From the cell containing the given text, extract its center point as [x, y] coordinate. 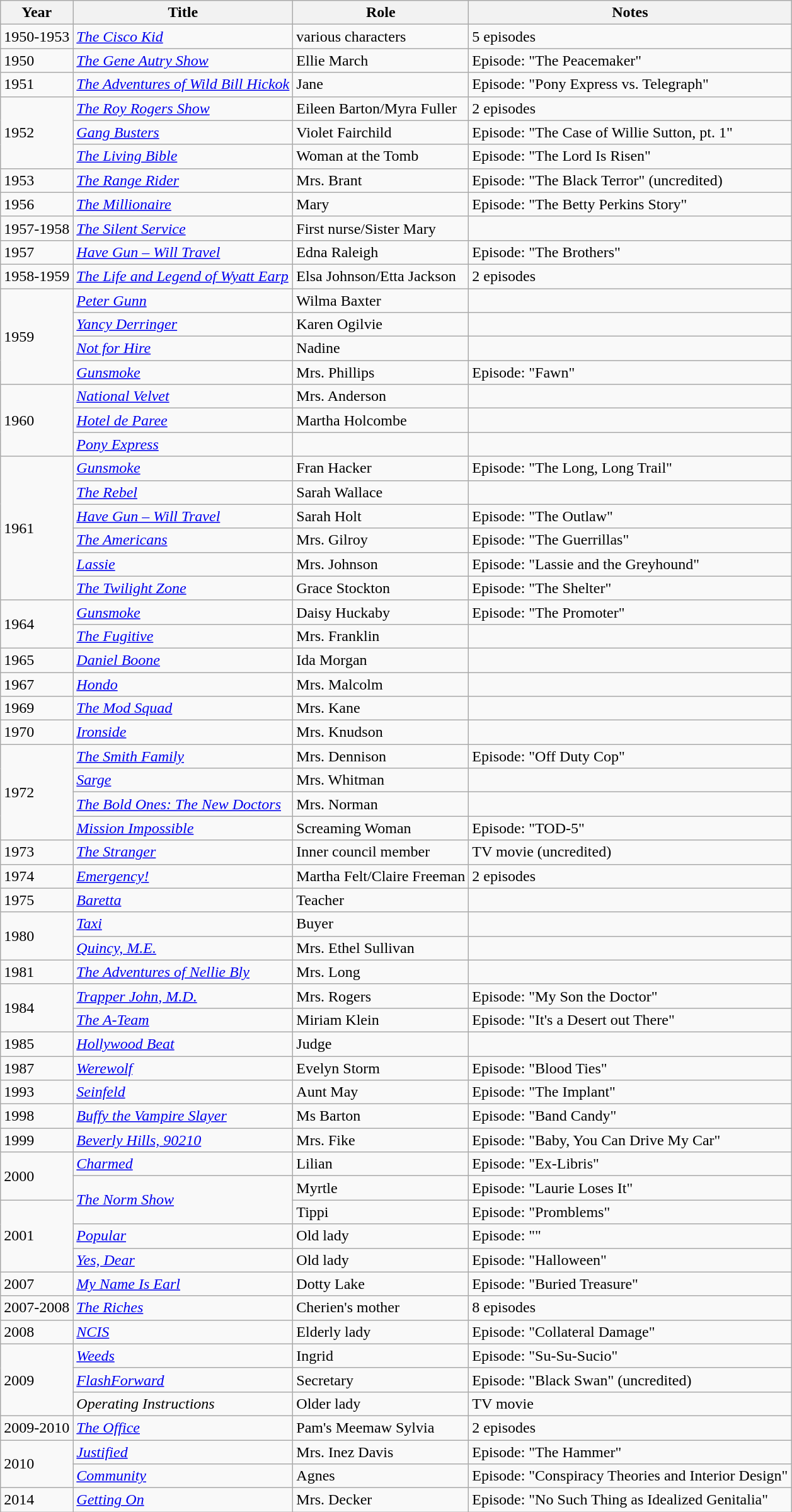
Episode: "Lassie and the Greyhound" [630, 564]
The Smith Family [183, 756]
Mrs. Johnson [381, 564]
1980 [37, 936]
Pony Express [183, 444]
The Living Bible [183, 156]
Tippi [381, 1212]
Episode: "The Long, Long Trail" [630, 468]
Episode: "" [630, 1236]
Sarge [183, 780]
2009 [37, 1380]
Woman at the Tomb [381, 156]
Elderly lady [381, 1332]
Yancy Derringer [183, 325]
Myrtle [381, 1188]
The Range Rider [183, 180]
1958-1959 [37, 276]
The Office [183, 1428]
2014 [37, 1500]
5 episodes [630, 37]
Mrs. Gilroy [381, 540]
Trapper John, M.D. [183, 996]
Lilian [381, 1164]
Episode: "The Peacemaker" [630, 61]
Mrs. Knudson [381, 732]
Sarah Wallace [381, 492]
Episode: "Blood Ties" [630, 1068]
1993 [37, 1092]
Episode: "The Case of Willie Sutton, pt. 1" [630, 132]
Episode: "It's a Desert out There" [630, 1020]
Episode: "Band Candy" [630, 1116]
The Fugitive [183, 636]
NCIS [183, 1332]
The Mod Squad [183, 708]
Hollywood Beat [183, 1044]
Episode: "Fawn" [630, 372]
Episode: "Collateral Damage" [630, 1332]
1961 [37, 528]
Popular [183, 1236]
The Gene Autry Show [183, 61]
Episode: "The Lord Is Risen" [630, 156]
TV movie [630, 1404]
2010 [37, 1463]
1973 [37, 852]
1998 [37, 1116]
Hondo [183, 684]
The Rebel [183, 492]
Not for Hire [183, 349]
Agnes [381, 1476]
Weeds [183, 1356]
1974 [37, 876]
Mrs. Fike [381, 1140]
Episode: "My Son the Doctor" [630, 996]
Nadine [381, 349]
Episode: "Ex-Libris" [630, 1164]
1956 [37, 204]
Episode: "Pony Express vs. Telegraph" [630, 84]
The Riches [183, 1308]
1957-1958 [37, 228]
Buyer [381, 924]
Episode: "Black Swan" (uncredited) [630, 1380]
Year [37, 13]
Operating Instructions [183, 1404]
Martha Felt/Claire Freeman [381, 876]
Mrs. Ethel Sullivan [381, 948]
Notes [630, 13]
1959 [37, 337]
Judge [381, 1044]
Hotel de Paree [183, 420]
1957 [37, 252]
Episode: "The Brothers" [630, 252]
1969 [37, 708]
Gang Busters [183, 132]
1970 [37, 732]
The Stranger [183, 852]
1972 [37, 792]
Mary [381, 204]
The Roy Rogers Show [183, 108]
various characters [381, 37]
Taxi [183, 924]
Wilma Baxter [381, 301]
Secretary [381, 1380]
Episode: "No Such Thing as Idealized Genitalia" [630, 1500]
Emergency! [183, 876]
The Norm Show [183, 1200]
Baretta [183, 900]
Mrs. Rogers [381, 996]
Fran Hacker [381, 468]
Getting On [183, 1500]
Episode: "Laurie Loses It" [630, 1188]
Seinfeld [183, 1092]
Mrs. Kane [381, 708]
Aunt May [381, 1092]
Werewolf [183, 1068]
The Twilight Zone [183, 588]
Mrs. Phillips [381, 372]
Grace Stockton [381, 588]
Mrs. Inez Davis [381, 1451]
1953 [37, 180]
Miriam Klein [381, 1020]
1987 [37, 1068]
Episode: "The Betty Perkins Story" [630, 204]
Teacher [381, 900]
The Silent Service [183, 228]
Quincy, M.E. [183, 948]
TV movie (uncredited) [630, 852]
My Name Is Earl [183, 1284]
Episode: "Conspiracy Theories and Interior Design" [630, 1476]
Yes, Dear [183, 1260]
Ingrid [381, 1356]
Episode: "The Implant" [630, 1092]
Ida Morgan [381, 660]
Screaming Woman [381, 828]
Ironside [183, 732]
First nurse/Sister Mary [381, 228]
Ellie March [381, 61]
Episode: "The Shelter" [630, 588]
1964 [37, 624]
Violet Fairchild [381, 132]
1985 [37, 1044]
Episode: "The Promoter" [630, 612]
2001 [37, 1236]
1999 [37, 1140]
1967 [37, 684]
2008 [37, 1332]
Episode: "Halloween" [630, 1260]
Cherien's mother [381, 1308]
Episode: "TOD-5" [630, 828]
Episode: "Off Duty Cop" [630, 756]
Episode: "Su-Su-Sucio" [630, 1356]
The Cisco Kid [183, 37]
Episode: "The Hammer" [630, 1451]
Episode: "The Guerrillas" [630, 540]
Charmed [183, 1164]
Episode: "Baby, You Can Drive My Car" [630, 1140]
Mrs. Whitman [381, 780]
Karen Ogilvie [381, 325]
Mrs. Franklin [381, 636]
2000 [37, 1176]
Sarah Holt [381, 516]
Mrs. Anderson [381, 396]
1984 [37, 1008]
Daniel Boone [183, 660]
1965 [37, 660]
Dotty Lake [381, 1284]
Mrs. Decker [381, 1500]
Inner council member [381, 852]
1951 [37, 84]
Jane [381, 84]
Justified [183, 1451]
Edna Raleigh [381, 252]
Pam's Meemaw Sylvia [381, 1428]
Mrs. Norman [381, 804]
The Millionaire [183, 204]
Mrs. Brant [381, 180]
The Bold Ones: The New Doctors [183, 804]
Title [183, 13]
Community [183, 1476]
Episode: "The Black Terror" (uncredited) [630, 180]
Older lady [381, 1404]
The Adventures of Wild Bill Hickok [183, 84]
1960 [37, 420]
Evelyn Storm [381, 1068]
Mission Impossible [183, 828]
The Adventures of Nellie Bly [183, 972]
The Life and Legend of Wyatt Earp [183, 276]
1950-1953 [37, 37]
2007-2008 [37, 1308]
The Americans [183, 540]
Mrs. Malcolm [381, 684]
1950 [37, 61]
Lassie [183, 564]
1981 [37, 972]
2007 [37, 1284]
FlashForward [183, 1380]
2009-2010 [37, 1428]
Mrs. Dennison [381, 756]
Buffy the Vampire Slayer [183, 1116]
Elsa Johnson/Etta Jackson [381, 276]
8 episodes [630, 1308]
The A-Team [183, 1020]
1975 [37, 900]
Episode: "Promblems" [630, 1212]
Daisy Huckaby [381, 612]
1952 [37, 132]
National Velvet [183, 396]
Ms Barton [381, 1116]
Beverly Hills, 90210 [183, 1140]
Peter Gunn [183, 301]
Eileen Barton/Myra Fuller [381, 108]
Martha Holcombe [381, 420]
Episode: "Buried Treasure" [630, 1284]
Role [381, 13]
Mrs. Long [381, 972]
Episode: "The Outlaw" [630, 516]
